Search for the cell housing the specified text and yield its (X, Y) center coordinate. 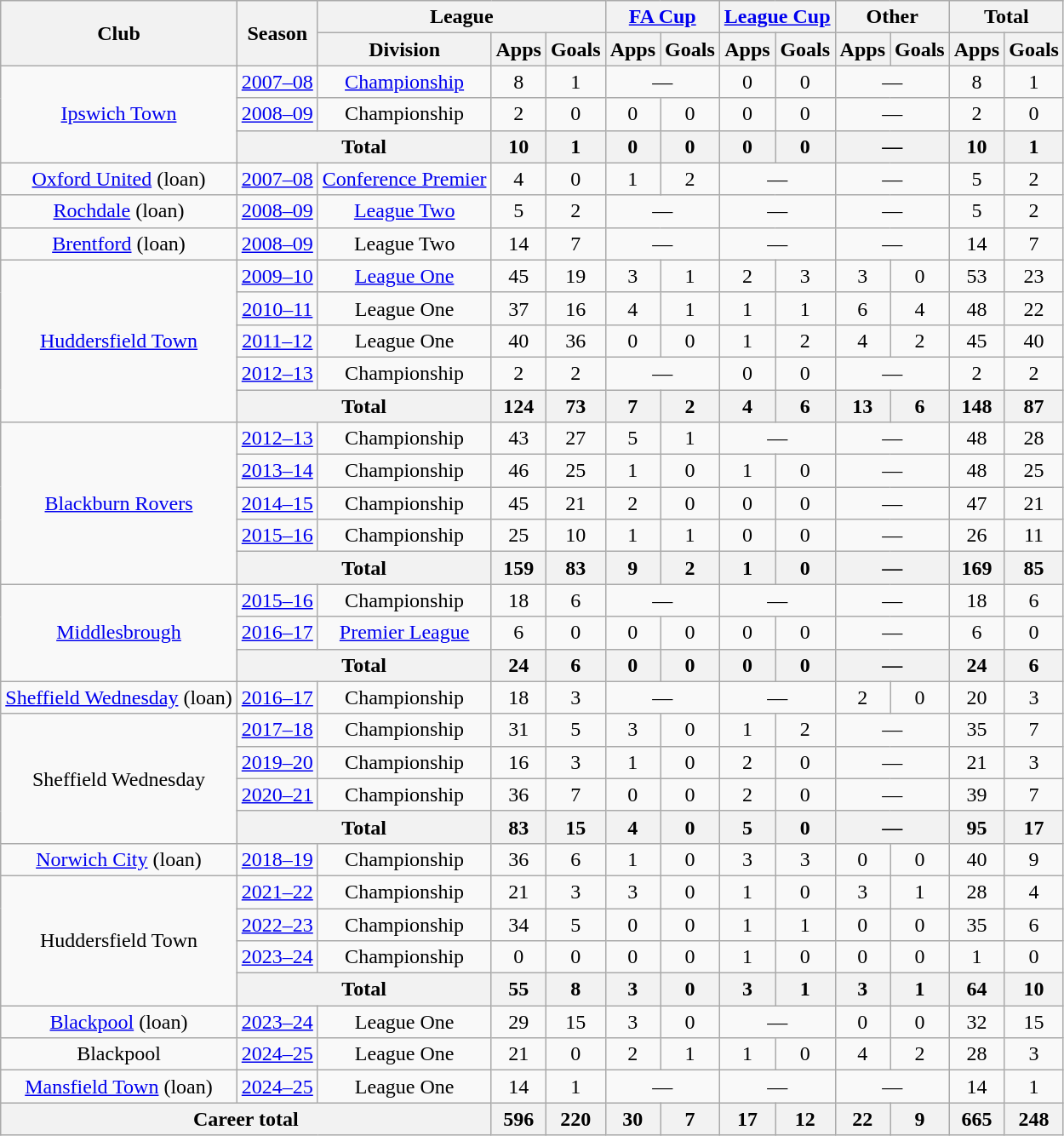
Club (119, 33)
665 (976, 1119)
32 (976, 1022)
Brentford (loan) (119, 244)
248 (1034, 1119)
73 (575, 406)
20 (976, 697)
Middlesbrough (119, 633)
2022–23 (277, 924)
19 (575, 276)
Season (277, 33)
2021–22 (277, 892)
Blackpool (119, 1054)
2018–19 (277, 859)
124 (518, 406)
31 (518, 730)
Blackpool (loan) (119, 1022)
95 (976, 827)
FA Cup (662, 17)
13 (862, 406)
11 (1034, 536)
43 (518, 439)
League Cup (777, 17)
Sheffield Wednesday (119, 778)
34 (518, 924)
Other (892, 17)
Career total (246, 1119)
2014–15 (277, 503)
League (461, 17)
Mansfield Town (loan) (119, 1087)
2013–14 (277, 471)
39 (976, 795)
46 (518, 471)
37 (518, 308)
220 (575, 1119)
53 (976, 276)
26 (976, 536)
Conference Premier (404, 179)
55 (518, 990)
2020–21 (277, 795)
596 (518, 1119)
64 (976, 990)
2019–20 (277, 762)
27 (575, 439)
2017–18 (277, 730)
12 (805, 1119)
47 (976, 503)
2009–10 (277, 276)
Division (404, 49)
Norwich City (loan) (119, 859)
Rochdale (loan) (119, 211)
23 (1034, 276)
29 (518, 1022)
85 (1034, 568)
87 (1034, 406)
169 (976, 568)
Ipswich Town (119, 114)
Premier League (404, 633)
Sheffield Wednesday (loan) (119, 697)
Blackburn Rovers (119, 503)
30 (632, 1119)
2010–11 (277, 308)
159 (518, 568)
148 (976, 406)
2011–12 (277, 341)
Oxford United (loan) (119, 179)
